Return [x, y] of the center of cell containing provided text 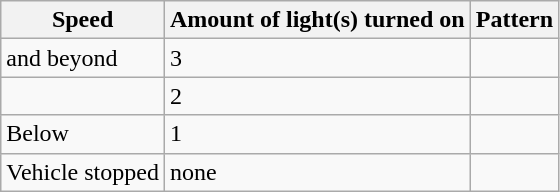
Amount of light(s) turned on [317, 20]
Pattern [514, 20]
3 [317, 58]
Vehicle stopped [83, 172]
none [317, 172]
Speed [83, 20]
1 [317, 134]
2 [317, 96]
Below [83, 134]
and beyond [83, 58]
